Return the (X, Y) coordinate for the center point of the cell that contains the specified text.  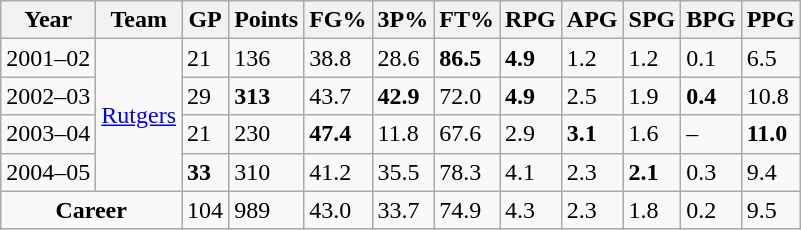
BPG (711, 20)
2001–02 (48, 58)
136 (266, 58)
6.5 (770, 58)
2002–03 (48, 96)
33 (206, 172)
42.9 (403, 96)
FT% (467, 20)
86.5 (467, 58)
38.8 (338, 58)
2004–05 (48, 172)
0.2 (711, 210)
0.3 (711, 172)
104 (206, 210)
989 (266, 210)
28.6 (403, 58)
310 (266, 172)
Rutgers (139, 115)
4.1 (531, 172)
1.6 (652, 134)
11.0 (770, 134)
67.6 (467, 134)
41.2 (338, 172)
2.5 (592, 96)
GP (206, 20)
10.8 (770, 96)
0.4 (711, 96)
72.0 (467, 96)
43.0 (338, 210)
313 (266, 96)
9.4 (770, 172)
2003–04 (48, 134)
35.5 (403, 172)
Career (92, 210)
11.8 (403, 134)
2.9 (531, 134)
Year (48, 20)
9.5 (770, 210)
47.4 (338, 134)
FG% (338, 20)
Points (266, 20)
PPG (770, 20)
RPG (531, 20)
4.3 (531, 210)
2.1 (652, 172)
1.8 (652, 210)
78.3 (467, 172)
74.9 (467, 210)
230 (266, 134)
3P% (403, 20)
29 (206, 96)
1.9 (652, 96)
43.7 (338, 96)
APG (592, 20)
33.7 (403, 210)
– (711, 134)
SPG (652, 20)
0.1 (711, 58)
3.1 (592, 134)
Team (139, 20)
